Output the (X, Y) coordinate of the center of the cell containing the given text.  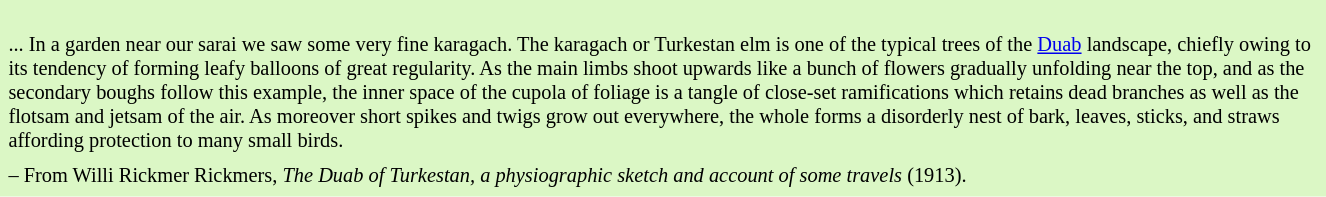
– From Willi Rickmer Rickmers, The Duab of Turkestan, a physiographic sketch and account of some travels (1913). (663, 176)
